Scan for the cell matching the given text and deliver its [X, Y] coordinate at center. 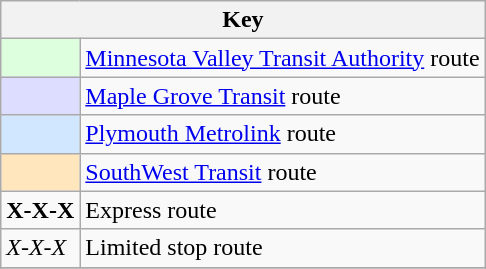
Minnesota Valley Transit Authority route [282, 58]
Plymouth Metrolink route [282, 134]
SouthWest Transit route [282, 172]
Express route [282, 210]
Maple Grove Transit route [282, 96]
Key [243, 20]
Limited stop route [282, 248]
